Scan for the cell matching the given text and deliver its [x, y] coordinate at center. 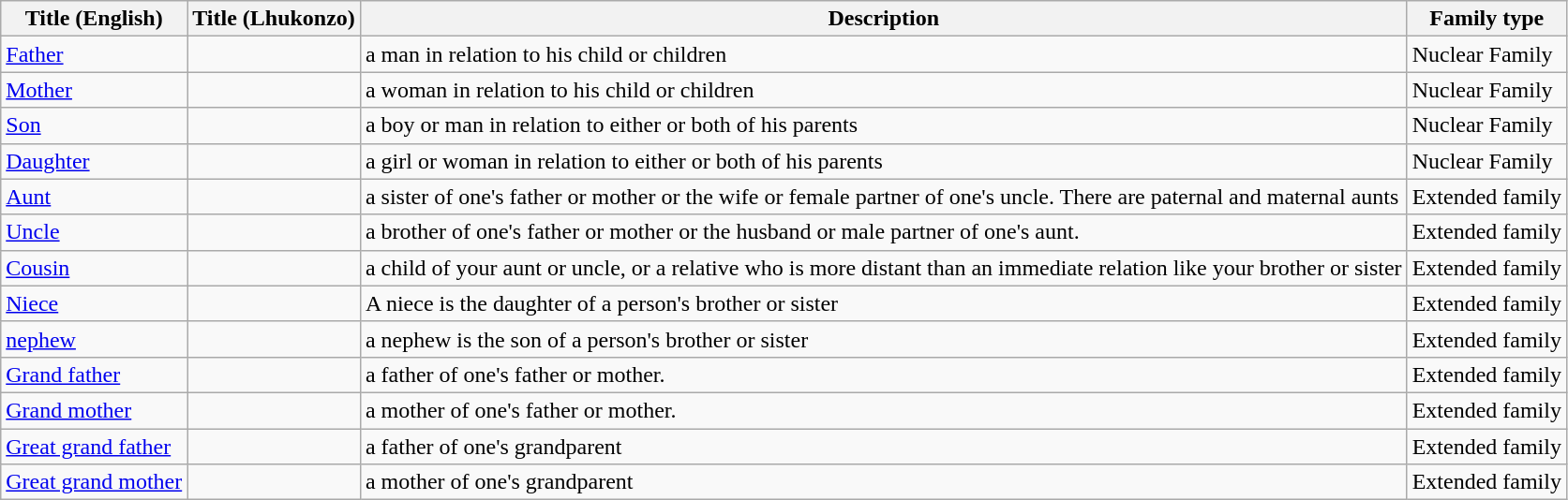
Son [94, 125]
a mother of one's grandparent [883, 482]
Cousin [94, 268]
Daughter [94, 161]
nephew [94, 339]
a brother of one's father or mother or the husband or male partner of one's aunt. [883, 232]
Niece [94, 303]
a woman in relation to his child or children [883, 90]
Aunt [94, 197]
a father of one's grandparent [883, 447]
A niece is the daughter of a person's brother or sister [883, 303]
Family type [1486, 19]
Grand father [94, 375]
Great grand mother [94, 482]
a father of one's father or mother. [883, 375]
Mother [94, 90]
Grand mother [94, 410]
a child of your aunt or uncle, or a relative who is more distant than an immediate relation like your brother or sister [883, 268]
Description [883, 19]
a boy or man in relation to either or both of his parents [883, 125]
a mother of one's father or mother. [883, 410]
Title (Lhukonzo) [274, 19]
Title (English) [94, 19]
a nephew is the son of a person's brother or sister [883, 339]
Great grand father [94, 447]
Uncle [94, 232]
Father [94, 54]
a girl or woman in relation to either or both of his parents [883, 161]
a man in relation to his child or children [883, 54]
a sister of one's father or mother or the wife or female partner of one's uncle. There are paternal and maternal aunts [883, 197]
